From the cell containing the given text, extract its center point as [x, y] coordinate. 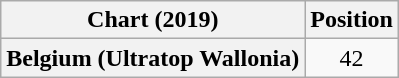
Chart (2019) [153, 20]
Position [352, 20]
42 [352, 58]
Belgium (Ultratop Wallonia) [153, 58]
